Extract the [x, y] coordinate from the center of the cell holding the provided text.  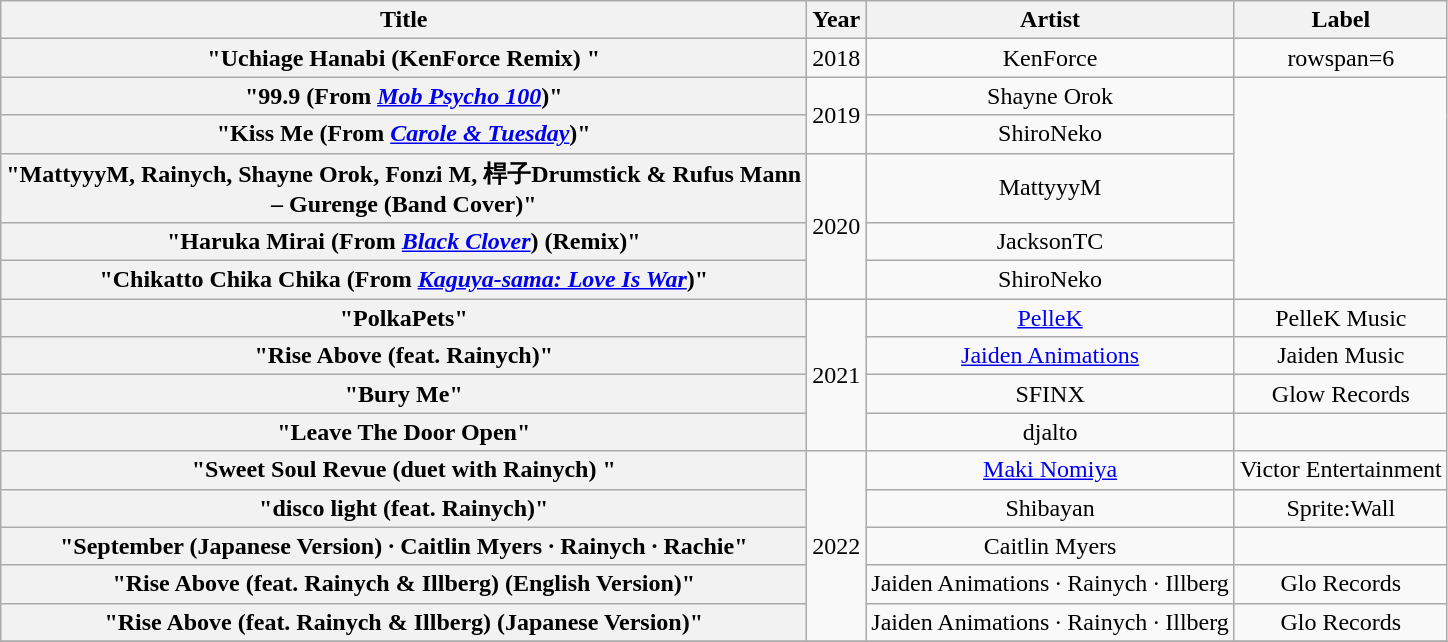
Glow Records [1340, 394]
MattyyyM [1050, 188]
PelleK Music [1340, 318]
"Rise Above (feat. Rainych)" [404, 356]
Maki Nomiya [1050, 470]
2020 [836, 226]
rowspan=6 [1340, 58]
Artist [1050, 20]
Caitlin Myers [1050, 546]
Year [836, 20]
"Leave The Door Open" [404, 432]
"Kiss Me (From Carole & Tuesday)" [404, 134]
Sprite:Wall [1340, 508]
"Rise Above (feat. Rainych & Illberg) (English Version)" [404, 584]
Shibayan [1050, 508]
"MattyyyM, Rainych, Shayne Orok, Fonzi M, 桿子Drumstick & Rufus Mann– Gurenge (Band Cover)" [404, 188]
Title [404, 20]
"Sweet Soul Revue (duet with Rainych) " [404, 470]
SFINX [1050, 394]
Jaiden Animations [1050, 356]
"September (Japanese Version) · Caitlin Myers · Rainych · Rachie" [404, 546]
"Bury Me" [404, 394]
Jaiden Music [1340, 356]
"99.9 (From Mob Psycho 100)" [404, 96]
PelleK [1050, 318]
"Rise Above (feat. Rainych & Illberg) (Japanese Version)" [404, 622]
2019 [836, 115]
2022 [836, 546]
"Haruka Mirai (From Black Clover) (Remix)" [404, 242]
"Uchiage Hanabi (KenForce Remix) " [404, 58]
2021 [836, 375]
2018 [836, 58]
KenForce [1050, 58]
"disco light (feat. Rainych)" [404, 508]
"Chikatto Chika Chika (From Kaguya-sama: Love Is War)" [404, 280]
Shayne Orok [1050, 96]
Victor Entertainment [1340, 470]
JacksonTC [1050, 242]
"PolkaPets" [404, 318]
Label [1340, 20]
djalto [1050, 432]
